Provide the [x, y] coordinate of the cell's center where the given text is located.  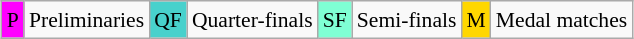
Semi-finals [407, 20]
Quarter-finals [252, 20]
P [13, 20]
SF [335, 20]
Preliminaries [86, 20]
M [476, 20]
QF [168, 20]
Medal matches [562, 20]
